Return the [X, Y] coordinate for the center point of the cell that contains the specified text.  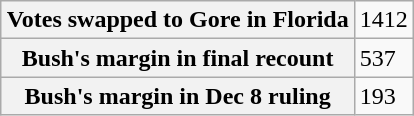
Bush's margin in Dec 8 ruling [178, 96]
193 [384, 96]
537 [384, 58]
1412 [384, 20]
Bush's margin in final recount [178, 58]
Votes swapped to Gore in Florida [178, 20]
